Provide the [X, Y] coordinate of the cell's center where the given text is located.  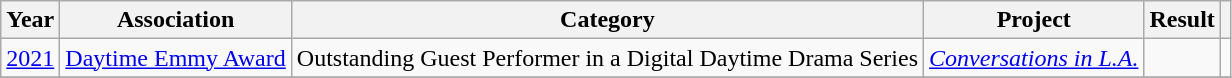
Year [30, 20]
Outstanding Guest Performer in a Digital Daytime Drama Series [607, 58]
Result [1182, 20]
2021 [30, 58]
Project [1034, 20]
Association [176, 20]
Daytime Emmy Award [176, 58]
Category [607, 20]
Conversations in L.A. [1034, 58]
